Pinpoint the cell where the given text exists, returning its (X, Y) midpoint coordinate. 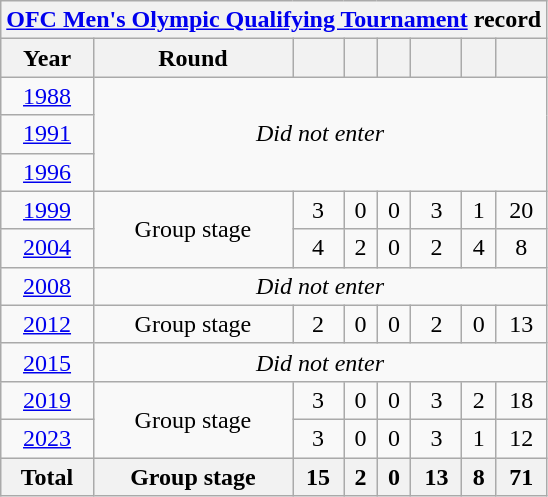
2019 (48, 400)
1996 (48, 172)
12 (522, 438)
Year (48, 58)
OFC Men's Olympic Qualifying Tournament record (274, 20)
18 (522, 400)
2015 (48, 362)
2008 (48, 286)
20 (522, 210)
71 (522, 477)
Round (192, 58)
1999 (48, 210)
15 (318, 477)
1988 (48, 96)
2004 (48, 248)
1991 (48, 134)
2012 (48, 324)
2023 (48, 438)
Total (48, 477)
